For the text-containing cell, return its midpoint in (X, Y) coordinate format. 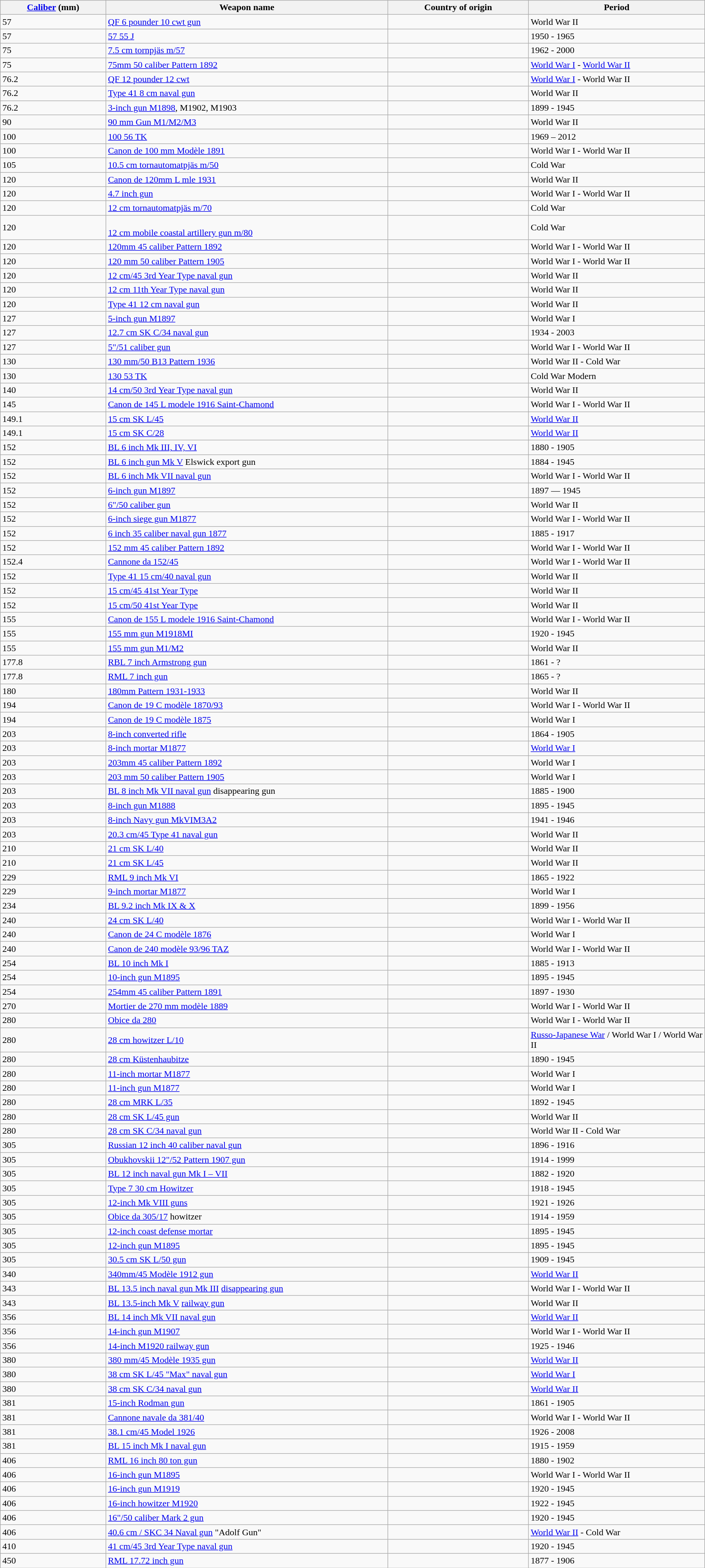
1897 — 1945 (617, 490)
1865 - 1922 (617, 877)
28 cm MRK L/35 (247, 1102)
155 mm gun M1918MI (247, 633)
180 (53, 691)
5-inch gun M1897 (247, 318)
90 (53, 122)
QF 6 pounder 10 cwt gun (247, 22)
6-inch gun M1897 (247, 490)
Obukhovskii 12"/52 Pattern 1907 gun (247, 1160)
1880 - 1905 (617, 448)
180mm Pattern 1931-1933 (247, 691)
1864 - 1905 (617, 734)
130 mm/50 B13 Pattern 1936 (247, 361)
120mm 45 caliber Pattern 1892 (247, 247)
1922 - 1945 (617, 1503)
1899 - 1945 (617, 108)
11-inch mortar M1877 (247, 1073)
12.7 cm SK C/34 naval gun (247, 333)
BL 14 inch Mk VII naval gun (247, 1317)
1925 - 1946 (617, 1346)
410 (53, 1546)
1934 - 2003 (617, 333)
Period (617, 8)
1882 - 1920 (617, 1174)
5"/51 caliber gun (247, 347)
203 mm 50 caliber Pattern 1905 (247, 777)
1914 - 1999 (617, 1160)
RML 9 inch Mk VI (247, 877)
28 cm howitzer L/10 (247, 1040)
105 (53, 165)
16-inch gun M1895 (247, 1475)
Type 41 8 cm naval gun (247, 93)
152 mm 45 caliber Pattern 1892 (247, 548)
20.3 cm/45 Type 41 naval gun (247, 834)
1892 - 1945 (617, 1102)
Canon de 100 mm Modèle 1891 (247, 151)
Canon de 145 L modele 1916 Saint-Chamond (247, 404)
Obice da 305/17 howitzer (247, 1217)
12 cm/45 3rd Year Type naval gun (247, 276)
14-inch gun M1907 (247, 1331)
15 cm SK C/28 (247, 433)
8-inch converted rifle (247, 734)
57 55 J (247, 36)
BL 13.5 inch naval gun Mk III disappearing gun (247, 1288)
38.1 cm/45 Model 1926 (247, 1432)
16-inch howitzer M1920 (247, 1503)
Canon de 19 C modèle 1875 (247, 720)
1861 - ? (617, 662)
28 cm SK L/45 gun (247, 1117)
450 (53, 1560)
15 cm SK L/45 (247, 419)
BL 9.2 inch Mk IX & X (247, 906)
9-inch mortar M1877 (247, 892)
28 cm Küstenhaubitze (247, 1059)
RBL 7 inch Armstrong gun (247, 662)
Obice da 280 (247, 1020)
Type 7 30 cm Howitzer (247, 1188)
41 cm/45 3rd Year Type naval gun (247, 1546)
4.7 inch gun (247, 194)
15-inch Rodman gun (247, 1403)
Russian 12 inch 40 caliber naval gun (247, 1145)
12-inch Mk VIII guns (247, 1203)
380 mm/45 Modèle 1935 gun (247, 1360)
16"/50 caliber Mark 2 gun (247, 1518)
15 cm/50 41st Year Type (247, 605)
BL 12 inch naval gun Mk I – VII (247, 1174)
BL 10 inch Mk I (247, 963)
21 cm SK L/45 (247, 863)
Canon de 24 C modèle 1876 (247, 935)
BL 6 inch gun Mk V Elswick export gun (247, 462)
Caliber (mm) (53, 8)
24 cm SK L/40 (247, 920)
90 mm Gun M1/M2/M3 (247, 122)
15 cm/45 41st Year Type (247, 591)
Canon de 120mm L mle 1931 (247, 180)
Mortier de 270 mm modèle 1889 (247, 1006)
Weapon name (247, 8)
1897 - 1930 (617, 992)
12-inch gun M1895 (247, 1245)
RML 7 inch gun (247, 677)
1896 - 1916 (617, 1145)
BL 15 inch Mk I naval gun (247, 1446)
1969 – 2012 (617, 136)
1877 - 1906 (617, 1560)
21 cm SK L/40 (247, 848)
Canon de 155 L modele 1916 Saint-Chamond (247, 619)
28 cm SK C/34 naval gun (247, 1131)
12 cm mobile coastal artillery gun m/80 (247, 227)
340mm/45 Modèle 1912 gun (247, 1274)
Type 41 15 cm/40 naval gun (247, 576)
6 inch 35 caliber naval gun 1877 (247, 533)
6-inch siege gun M1877 (247, 519)
12-inch coast defense mortar (247, 1231)
1941 - 1946 (617, 820)
Cannone navale da 381/40 (247, 1417)
8-inch mortar M1877 (247, 748)
BL 6 inch Mk VII naval gun (247, 476)
RML 17.72 inch gun (247, 1560)
14 cm/50 3rd Year Type naval gun (247, 390)
130 53 TK (247, 376)
7.5 cm tornpjäs m/57 (247, 50)
8-inch Navy gun MkVIM3A2 (247, 820)
1950 - 1965 (617, 36)
1865 - ? (617, 677)
100 56 TK (247, 136)
1890 - 1945 (617, 1059)
Canon de 19 C modèle 1870/93 (247, 705)
QF 12 pounder 12 cwt (247, 79)
Country of origin (458, 8)
155 mm gun M1/M2 (247, 648)
3-inch gun M1898, M1902, M1903 (247, 108)
1909 - 1945 (617, 1260)
11-inch gun M1877 (247, 1088)
16-inch gun M1919 (247, 1489)
BL 6 inch Mk III, IV, VI (247, 448)
1921 - 1926 (617, 1203)
234 (53, 906)
1885 - 1913 (617, 963)
1914 - 1959 (617, 1217)
1861 - 1905 (617, 1403)
1918 - 1945 (617, 1188)
145 (53, 404)
1885 - 1900 (617, 791)
12 cm 11th Year Type naval gun (247, 290)
14-inch M1920 railway gun (247, 1346)
120 mm 50 caliber Pattern 1905 (247, 261)
Canon de 240 modèle 93/96 TAZ (247, 949)
RML 16 inch 80 ton gun (247, 1460)
1899 - 1956 (617, 906)
38 cm SK C/34 naval gun (247, 1389)
1962 - 2000 (617, 50)
38 cm SK L/45 "Max" naval gun (247, 1375)
8-inch gun M1888 (247, 805)
BL 8 inch Mk VII naval gun disappearing gun (247, 791)
340 (53, 1274)
Cold War Modern (617, 376)
1915 - 1959 (617, 1446)
1884 - 1945 (617, 462)
12 cm tornautomatpjäs m/70 (247, 208)
1885 - 1917 (617, 533)
270 (53, 1006)
6"/50 caliber gun (247, 505)
152.4 (53, 562)
Type 41 12 cm naval gun (247, 304)
40.6 cm / SKC 34 Naval gun "Adolf Gun" (247, 1532)
Russo-Japanese War / World War I / World War II (617, 1040)
1926 - 2008 (617, 1432)
Cannone da 152/45 (247, 562)
10.5 cm tornautomatpjäs m/50 (247, 165)
140 (53, 390)
1880 - 1902 (617, 1460)
10-inch gun M1895 (247, 977)
75mm 50 caliber Pattern 1892 (247, 65)
BL 13.5-inch Mk V railway gun (247, 1303)
30.5 cm SK L/50 gun (247, 1260)
203mm 45 caliber Pattern 1892 (247, 763)
254mm 45 caliber Pattern 1891 (247, 992)
